Identify which cell holds the provided text, then report its (x, y) central coordinate. 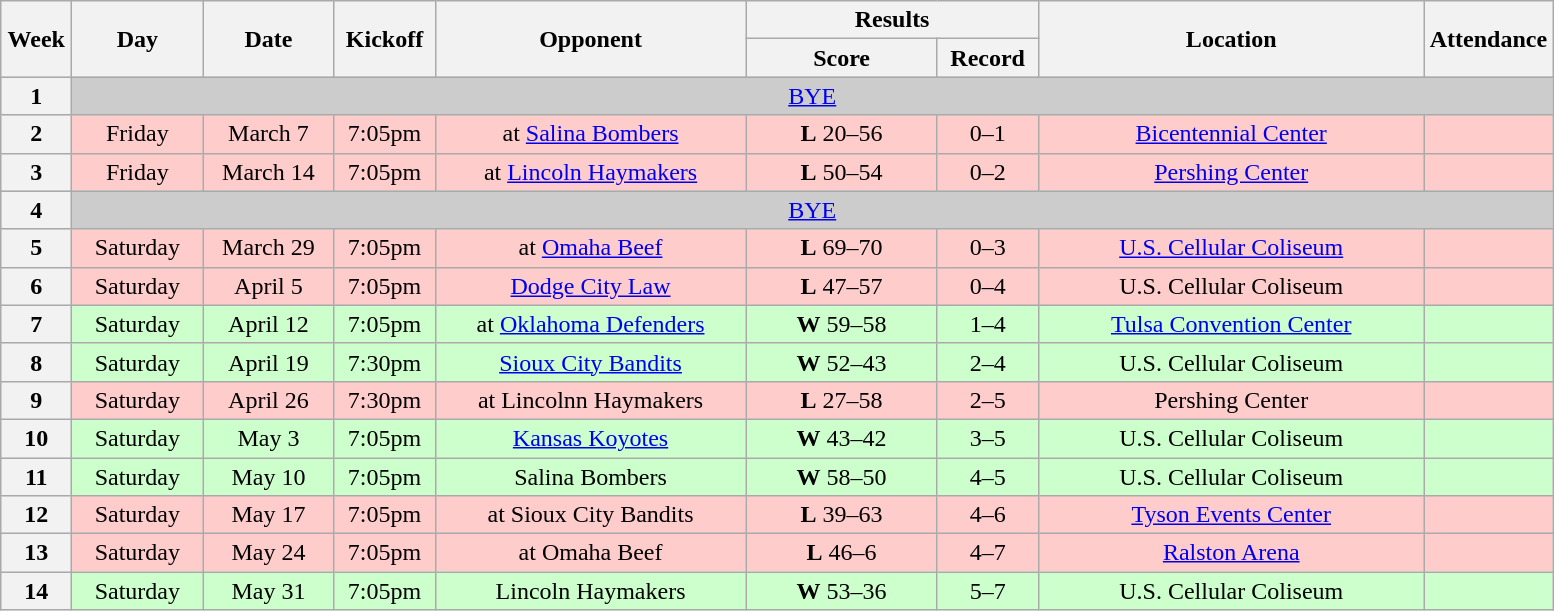
March 29 (268, 248)
W 58–50 (842, 477)
May 17 (268, 515)
2 (36, 134)
March 14 (268, 172)
Ralston Arena (1231, 553)
2–5 (988, 400)
Record (988, 58)
at Lincolnn Haymakers (590, 400)
May 3 (268, 438)
Kickoff (384, 39)
0–4 (988, 286)
8 (36, 362)
April 12 (268, 324)
12 (36, 515)
Tyson Events Center (1231, 515)
L 20–56 (842, 134)
11 (36, 477)
Day (138, 39)
2–4 (988, 362)
W 52–43 (842, 362)
L 27–58 (842, 400)
April 5 (268, 286)
4–7 (988, 553)
5 (36, 248)
Score (842, 58)
Tulsa Convention Center (1231, 324)
L 46–6 (842, 553)
March 7 (268, 134)
1 (36, 96)
Salina Bombers (590, 477)
W 59–58 (842, 324)
May 31 (268, 591)
Date (268, 39)
at Salina Bombers (590, 134)
0–3 (988, 248)
W 53–36 (842, 591)
5–7 (988, 591)
Lincoln Haymakers (590, 591)
Kansas Koyotes (590, 438)
7 (36, 324)
10 (36, 438)
1–4 (988, 324)
13 (36, 553)
0–2 (988, 172)
Results (892, 20)
Bicentennial Center (1231, 134)
May 10 (268, 477)
6 (36, 286)
May 24 (268, 553)
Sioux City Bandits (590, 362)
April 26 (268, 400)
4–6 (988, 515)
4 (36, 210)
W 43–42 (842, 438)
at Sioux City Bandits (590, 515)
Opponent (590, 39)
at Oklahoma Defenders (590, 324)
4–5 (988, 477)
9 (36, 400)
L 69–70 (842, 248)
0–1 (988, 134)
April 19 (268, 362)
at Lincoln Haymakers (590, 172)
L 47–57 (842, 286)
Location (1231, 39)
3–5 (988, 438)
Attendance (1488, 39)
3 (36, 172)
Dodge City Law (590, 286)
L 39–63 (842, 515)
Week (36, 39)
L 50–54 (842, 172)
14 (36, 591)
